Scan for the cell matching the given text and deliver its (X, Y) coordinate at center. 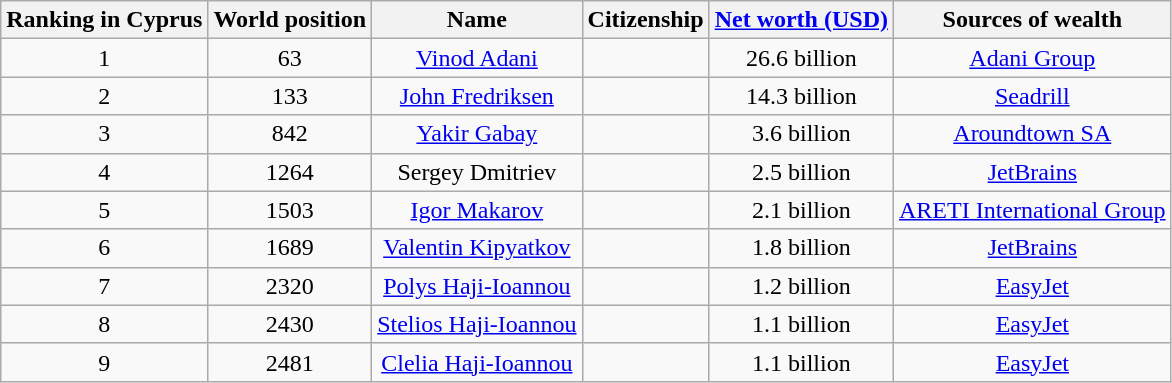
Net worth (USD) (801, 20)
6 (104, 248)
2.1 billion (801, 210)
1503 (290, 210)
2 (104, 96)
Seadrill (1032, 96)
133 (290, 96)
8 (104, 324)
Sergey Dmitriev (477, 172)
World position (290, 20)
Citizenship (646, 20)
5 (104, 210)
2481 (290, 362)
3.6 billion (801, 134)
26.6 billion (801, 58)
Igor Makarov (477, 210)
1689 (290, 248)
842 (290, 134)
2.5 billion (801, 172)
Yakir Gabay (477, 134)
1264 (290, 172)
Polys Haji-Ioannou (477, 286)
ARETI International Group (1032, 210)
1 (104, 58)
2430 (290, 324)
John Fredriksen (477, 96)
Clelia Haji-Ioannou (477, 362)
63 (290, 58)
Sources of wealth (1032, 20)
Adani Group (1032, 58)
14.3 billion (801, 96)
9 (104, 362)
Aroundtown SA (1032, 134)
1.2 billion (801, 286)
Name (477, 20)
Stelios Haji-Ioannou (477, 324)
4 (104, 172)
Valentin Kipyatkov (477, 248)
Ranking in Cyprus (104, 20)
3 (104, 134)
7 (104, 286)
1.8 billion (801, 248)
2320 (290, 286)
Vinod Adani (477, 58)
